Detect which cell encompasses the target text, then output its [x, y] center coordinate. 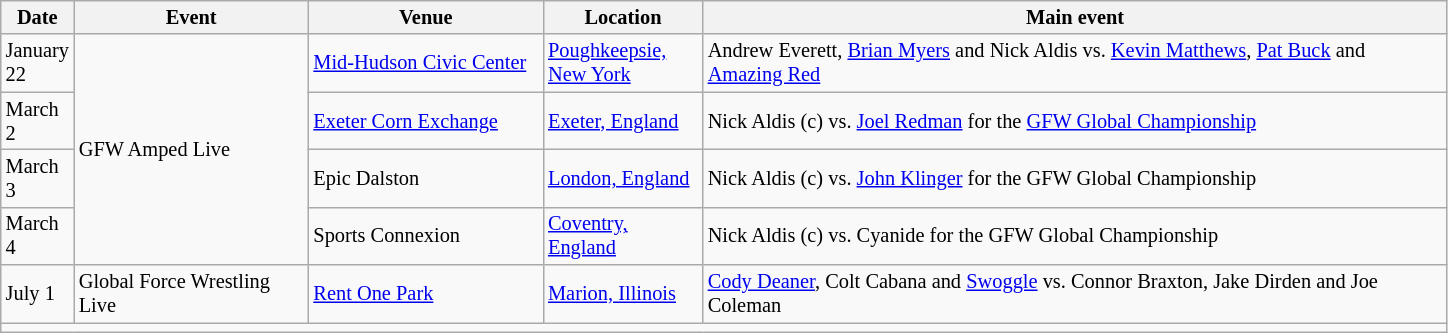
Nick Aldis (c) vs. Joel Redman for the GFW Global Championship [1076, 121]
Rent One Park [426, 294]
Mid-Hudson Civic Center [426, 63]
Nick Aldis (c) vs. John Klinger for the GFW Global Championship [1076, 178]
Sports Connexion [426, 236]
Exeter, England [623, 121]
Coventry, England [623, 236]
Andrew Everett, Brian Myers and Nick Aldis vs. Kevin Matthews, Pat Buck and Amazing Red [1076, 63]
Main event [1076, 17]
Poughkeepsie, New York [623, 63]
Date [38, 17]
Epic Dalston [426, 178]
Event [192, 17]
Marion, Illinois [623, 294]
Location [623, 17]
July 1 [38, 294]
Global Force Wrestling Live [192, 294]
March 4 [38, 236]
Exeter Corn Exchange [426, 121]
March 3 [38, 178]
Nick Aldis (c) vs. Cyanide for the GFW Global Championship [1076, 236]
January 22 [38, 63]
Cody Deaner, Colt Cabana and Swoggle vs. Connor Braxton, Jake Dirden and Joe Coleman [1076, 294]
March 2 [38, 121]
GFW Amped Live [192, 150]
London, England [623, 178]
Venue [426, 17]
